Return (X, Y) of the center of cell containing provided text 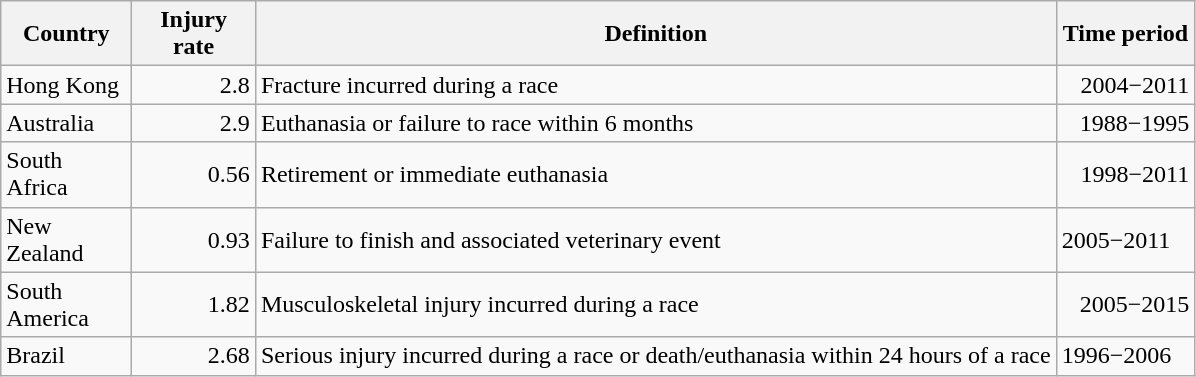
Musculoskeletal injury incurred during a race (656, 304)
2.68 (194, 356)
Brazil (66, 356)
Country (66, 34)
0.56 (194, 174)
Time period (1126, 34)
Euthanasia or failure to race within 6 months (656, 123)
1988−1995 (1126, 123)
2005−2011 (1126, 240)
2005−2015 (1126, 304)
1.82 (194, 304)
Hong Kong (66, 85)
0.93 (194, 240)
South America (66, 304)
1996−2006 (1126, 356)
2004−2011 (1126, 85)
2.8 (194, 85)
Injury rate (194, 34)
Serious injury incurred during a race or death/euthanasia within 24 hours of a race (656, 356)
South Africa (66, 174)
Failure to finish and associated veterinary event (656, 240)
2.9 (194, 123)
Retirement or immediate euthanasia (656, 174)
Australia (66, 123)
1998−2011 (1126, 174)
New Zealand (66, 240)
Definition (656, 34)
Fracture incurred during a race (656, 85)
